Pinpoint the cell where the given text exists, returning its (x, y) midpoint coordinate. 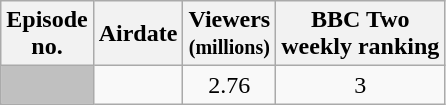
Airdate (138, 34)
2.76 (230, 85)
Viewers(millions) (230, 34)
3 (360, 85)
BBC Twoweekly ranking (360, 34)
Episodeno. (47, 34)
